Scan for the cell matching the given text and deliver its (x, y) coordinate at center. 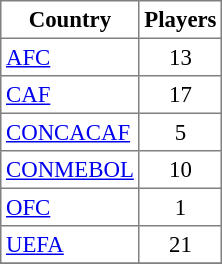
Players (180, 20)
Country (70, 20)
CAF (70, 95)
13 (180, 57)
CONMEBOL (70, 170)
UEFA (70, 245)
OFC (70, 207)
10 (180, 170)
17 (180, 95)
CONCACAF (70, 132)
21 (180, 245)
5 (180, 132)
AFC (70, 57)
1 (180, 207)
